Identify which cell holds the provided text, then report its [X, Y] central coordinate. 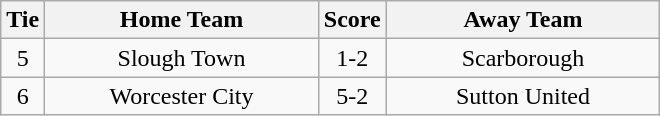
5-2 [352, 96]
1-2 [352, 58]
Worcester City [182, 96]
Scarborough [523, 58]
Score [352, 20]
Tie [23, 20]
Slough Town [182, 58]
Home Team [182, 20]
5 [23, 58]
Sutton United [523, 96]
Away Team [523, 20]
6 [23, 96]
